Provide the (X, Y) coordinate of the cell's center where the given text is located.  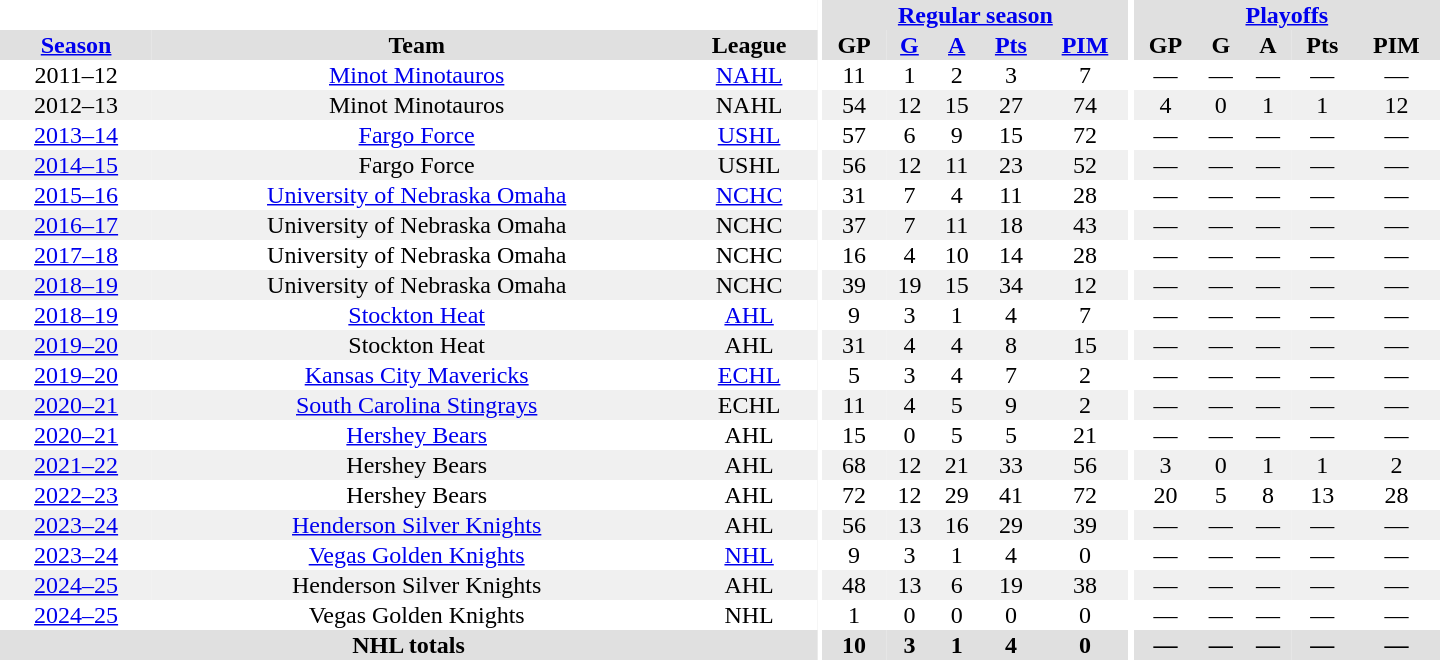
43 (1086, 225)
14 (1010, 255)
South Carolina Stingrays (416, 405)
Playoffs (1287, 15)
2012–13 (76, 105)
2021–22 (76, 465)
Season (76, 45)
2017–18 (76, 255)
68 (854, 465)
52 (1086, 165)
2015–16 (76, 195)
2016–17 (76, 225)
54 (854, 105)
NHL totals (408, 645)
Kansas City Mavericks (416, 375)
34 (1010, 285)
League (749, 45)
23 (1010, 165)
37 (854, 225)
18 (1010, 225)
20 (1166, 495)
48 (854, 585)
33 (1010, 465)
38 (1086, 585)
2013–14 (76, 135)
2011–12 (76, 75)
Team (416, 45)
27 (1010, 105)
41 (1010, 495)
74 (1086, 105)
57 (854, 135)
2022–23 (76, 495)
2014–15 (76, 165)
Regular season (975, 15)
